For the text-containing cell, return its midpoint in [X, Y] coordinate format. 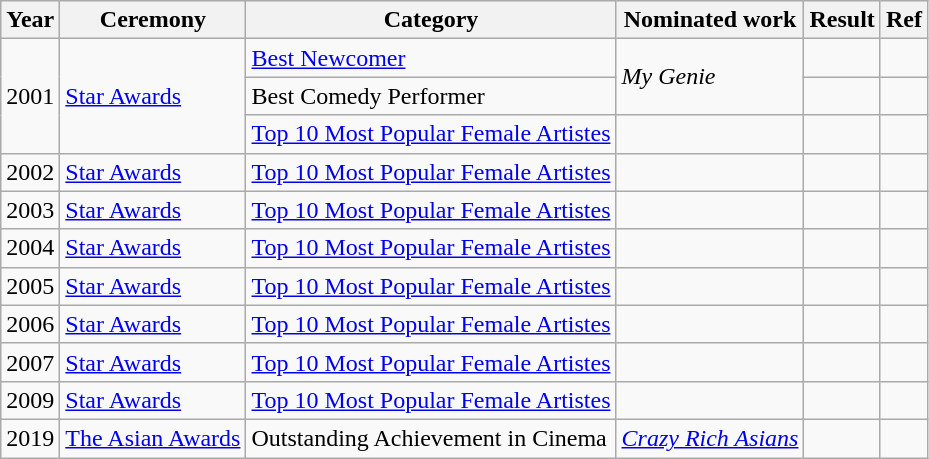
2007 [30, 362]
Result [842, 20]
2005 [30, 286]
The Asian Awards [153, 438]
Ceremony [153, 20]
2009 [30, 400]
My Genie [710, 77]
2006 [30, 324]
Nominated work [710, 20]
2003 [30, 210]
Year [30, 20]
2004 [30, 248]
Outstanding Achievement in Cinema [431, 438]
Crazy Rich Asians [710, 438]
Best Newcomer [431, 58]
2019 [30, 438]
Best Comedy Performer [431, 96]
2002 [30, 172]
Category [431, 20]
2001 [30, 96]
Ref [904, 20]
